For the text-containing cell, return its midpoint in [x, y] coordinate format. 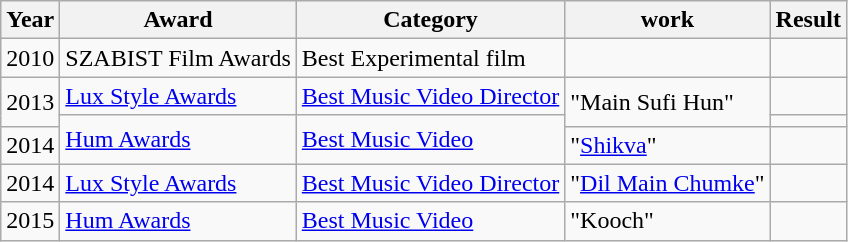
Category [430, 20]
2013 [30, 102]
Award [178, 20]
"Dil Main Chumke" [668, 183]
"Kooch" [668, 221]
Year [30, 20]
work [668, 20]
Result [808, 20]
2015 [30, 221]
"Shikva" [668, 145]
"Main Sufi Hun" [668, 102]
Best Experimental film [430, 58]
SZABIST Film Awards [178, 58]
2010 [30, 58]
